Return the (X, Y) coordinate for the center point of the cell that contains the specified text.  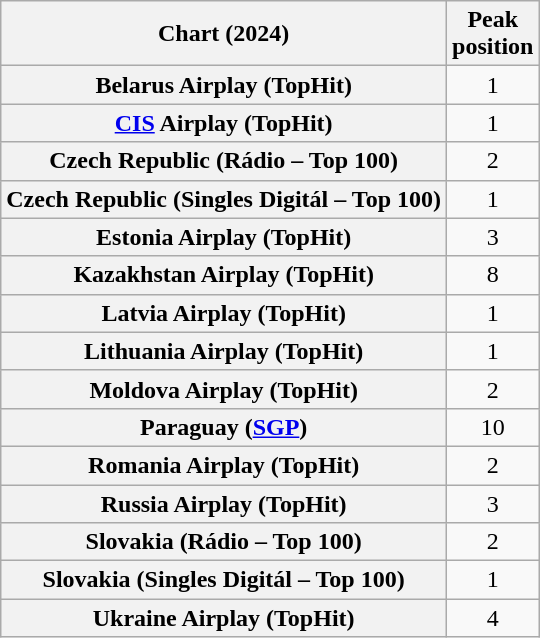
Slovakia (Singles Digitál – Top 100) (224, 580)
8 (493, 275)
Chart (2024) (224, 34)
CIS Airplay (TopHit) (224, 123)
Estonia Airplay (TopHit) (224, 237)
Lithuania Airplay (TopHit) (224, 351)
Paraguay (SGP) (224, 427)
Peakposition (493, 34)
Slovakia (Rádio – Top 100) (224, 542)
Czech Republic (Rádio – Top 100) (224, 161)
Latvia Airplay (TopHit) (224, 313)
Russia Airplay (TopHit) (224, 503)
Romania Airplay (TopHit) (224, 465)
Ukraine Airplay (TopHit) (224, 618)
Belarus Airplay (TopHit) (224, 85)
Kazakhstan Airplay (TopHit) (224, 275)
10 (493, 427)
Czech Republic (Singles Digitál – Top 100) (224, 199)
Moldova Airplay (TopHit) (224, 389)
4 (493, 618)
